Pinpoint the cell where the given text exists, returning its (X, Y) midpoint coordinate. 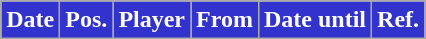
Date until (314, 20)
Date (30, 20)
Player (152, 20)
Ref. (398, 20)
Pos. (86, 20)
From (225, 20)
